Identify which cell holds the provided text, then report its (X, Y) central coordinate. 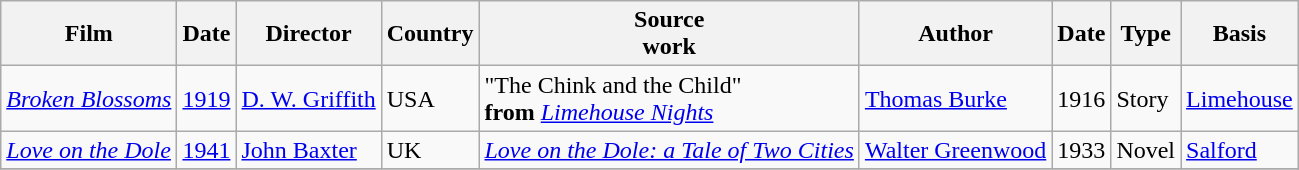
Love on the Dole: a Tale of Two Cities (669, 150)
Film (89, 34)
Salford (1240, 150)
"The Chink and the Child"from Limehouse Nights (669, 98)
Director (308, 34)
1916 (1082, 98)
UK (430, 150)
Story (1146, 98)
1919 (206, 98)
Limehouse (1240, 98)
Novel (1146, 150)
Basis (1240, 34)
Love on the Dole (89, 150)
1933 (1082, 150)
1941 (206, 150)
USA (430, 98)
Type (1146, 34)
Broken Blossoms (89, 98)
D. W. Griffith (308, 98)
Author (955, 34)
Walter Greenwood (955, 150)
Thomas Burke (955, 98)
Country (430, 34)
John Baxter (308, 150)
Sourcework (669, 34)
